From the cell containing the given text, extract its center point as (x, y) coordinate. 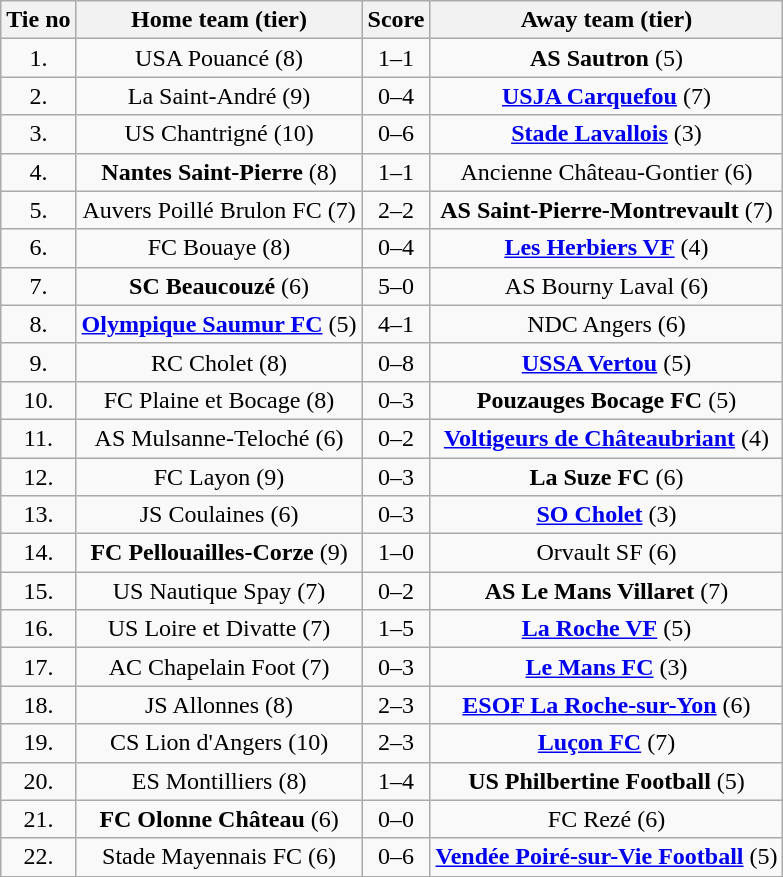
US Nautique Spay (7) (219, 591)
CS Lion d'Angers (10) (219, 743)
15. (38, 591)
13. (38, 515)
Vendée Poiré-sur-Vie Football (5) (606, 857)
La Saint-André (9) (219, 96)
Stade Mayennais FC (6) (219, 857)
2. (38, 96)
17. (38, 667)
14. (38, 553)
US Philbertine Football (5) (606, 781)
8. (38, 324)
SO Cholet (3) (606, 515)
5. (38, 210)
5–0 (396, 286)
4. (38, 172)
1. (38, 58)
Ancienne Château-Gontier (6) (606, 172)
AS Le Mans Villaret (7) (606, 591)
USA Pouancé (8) (219, 58)
FC Pellouailles-Corze (9) (219, 553)
USJA Carquefou (7) (606, 96)
Auvers Poillé Brulon FC (7) (219, 210)
AS Bourny Laval (6) (606, 286)
1–5 (396, 629)
Olympique Saumur FC (5) (219, 324)
AS Sautron (5) (606, 58)
Le Mans FC (3) (606, 667)
SC Beaucouzé (6) (219, 286)
US Loire et Divatte (7) (219, 629)
16. (38, 629)
NDC Angers (6) (606, 324)
ES Montilliers (8) (219, 781)
US Chantrigné (10) (219, 134)
4–1 (396, 324)
Stade Lavallois (3) (606, 134)
Voltigeurs de Châteaubriant (4) (606, 438)
Away team (tier) (606, 20)
Orvault SF (6) (606, 553)
JS Allonnes (8) (219, 705)
Pouzauges Bocage FC (5) (606, 400)
Nantes Saint-Pierre (8) (219, 172)
2–2 (396, 210)
AS Mulsanne-Teloché (6) (219, 438)
FC Rezé (6) (606, 819)
Les Herbiers VF (4) (606, 248)
6. (38, 248)
Home team (tier) (219, 20)
FC Layon (9) (219, 477)
Score (396, 20)
0–0 (396, 819)
11. (38, 438)
7. (38, 286)
La Roche VF (5) (606, 629)
21. (38, 819)
3. (38, 134)
FC Bouaye (8) (219, 248)
10. (38, 400)
20. (38, 781)
18. (38, 705)
ESOF La Roche-sur-Yon (6) (606, 705)
22. (38, 857)
RC Cholet (8) (219, 362)
La Suze FC (6) (606, 477)
12. (38, 477)
JS Coulaines (6) (219, 515)
AC Chapelain Foot (7) (219, 667)
FC Olonne Château (6) (219, 819)
9. (38, 362)
1–0 (396, 553)
1–4 (396, 781)
FC Plaine et Bocage (8) (219, 400)
Tie no (38, 20)
USSA Vertou (5) (606, 362)
Luçon FC (7) (606, 743)
0–8 (396, 362)
AS Saint-Pierre-Montrevault (7) (606, 210)
19. (38, 743)
